Capture the cell that displays the provided text and extract its (x, y) central coordinate. 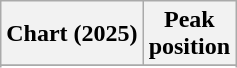
Chart (2025) (72, 34)
Peakposition (189, 34)
